For the text-containing cell, return its midpoint in [X, Y] coordinate format. 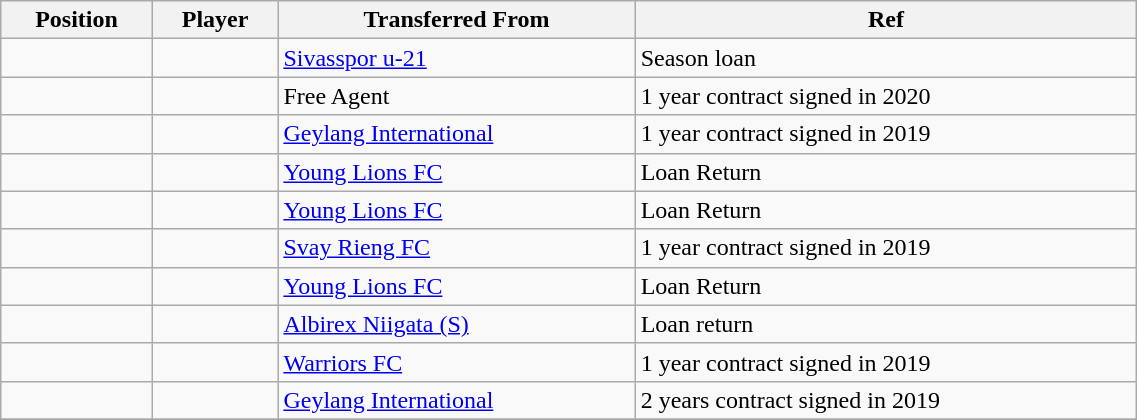
Warriors FC [456, 362]
Player [215, 20]
Free Agent [456, 96]
Transferred From [456, 20]
Position [77, 20]
Albirex Niigata (S) [456, 324]
1 year contract signed in 2020 [886, 96]
2 years contract signed in 2019 [886, 400]
Svay Rieng FC [456, 248]
Loan return [886, 324]
Ref [886, 20]
Sivasspor u-21 [456, 58]
Season loan [886, 58]
